Provide the (x, y) coordinate of the cell's center where the given text is located.  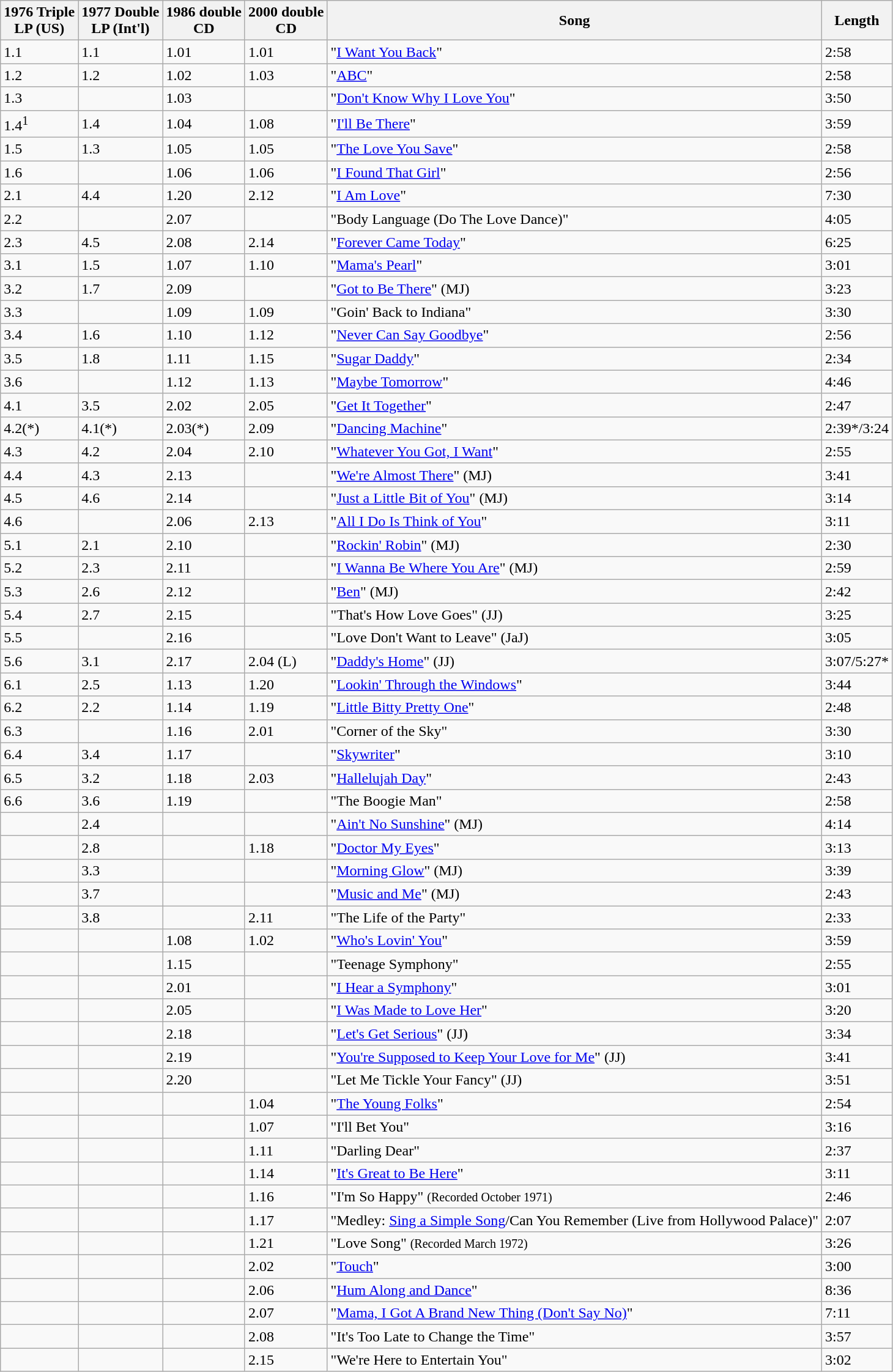
"Rockin' Robin" (MJ) (575, 545)
5.2 (39, 568)
2:37 (856, 1150)
6.5 (39, 777)
"Let Me Tickle Your Fancy" (JJ) (575, 1080)
"Got to Be There" (MJ) (575, 289)
"Maybe Tomorrow" (575, 382)
"Whatever You Got, I Want" (575, 451)
3:07/5:27* (856, 661)
"I Am Love" (575, 196)
3:14 (856, 498)
1976 Triple LP (US) (39, 21)
2:33 (856, 918)
3:20 (856, 1010)
6.4 (39, 754)
2.8 (120, 847)
7:30 (856, 196)
"Love Don't Want to Leave" (JaJ) (575, 638)
1.4 (120, 124)
"I'm So Happy" (Recorded October 1971) (575, 1196)
5.3 (39, 591)
"Teenage Symphony" (575, 964)
2.6 (120, 591)
"Ben" (MJ) (575, 591)
"It's Great to Be Here" (575, 1173)
6.2 (39, 708)
3.8 (120, 918)
Length (856, 21)
"Love Song" (Recorded March 1972) (575, 1243)
"Morning Glow" (MJ) (575, 870)
4:05 (856, 219)
"Who's Lovin' You" (575, 941)
"Goin' Back to Indiana" (575, 312)
3:16 (856, 1127)
2:39*/3:24 (856, 428)
"I'll Be There" (575, 124)
"Doctor My Eyes" (575, 847)
4.1(*) (120, 428)
"The Young Folks" (575, 1103)
2:34 (856, 358)
3:34 (856, 1034)
2.03 (286, 777)
"Get It Together" (575, 405)
"You're Supposed to Keep Your Love for Me" (JJ) (575, 1057)
"It's Too Late to Change the Time" (575, 1337)
2.19 (204, 1057)
3:10 (856, 754)
"I Found That Girl" (575, 172)
"Daddy's Home" (JJ) (575, 661)
"Don't Know Why I Love You" (575, 98)
Song (575, 21)
8:36 (856, 1290)
2.20 (204, 1080)
"We're Almost There" (MJ) (575, 475)
4.2(*) (39, 428)
"Mama's Pearl" (575, 265)
2:59 (856, 568)
2.03(*) (204, 428)
"Little Bitty Pretty One" (575, 708)
3:23 (856, 289)
"Music and Me" (MJ) (575, 894)
3:44 (856, 684)
1986 double CD (204, 21)
6:25 (856, 242)
"I Want You Back" (575, 52)
2000 double CD (286, 21)
2.5 (120, 684)
3:50 (856, 98)
"Hum Along and Dance" (575, 1290)
"ABC" (575, 75)
"Corner of the Sky" (575, 731)
5.1 (39, 545)
"Medley: Sing a Simple Song/Can You Remember (Live from Hollywood Palace)" (575, 1220)
2:30 (856, 545)
"The Love You Save" (575, 149)
"The Life of the Party" (575, 918)
"Body Language (Do The Love Dance)" (575, 219)
"Let's Get Serious" (JJ) (575, 1034)
"I Wanna Be Where You Are" (MJ) (575, 568)
3:13 (856, 847)
"I Was Made to Love Her" (575, 1010)
"I Hear a Symphony" (575, 987)
"The Boogie Man" (575, 801)
3:51 (856, 1080)
7:11 (856, 1313)
6.1 (39, 684)
"All I Do Is Think of You" (575, 522)
2:48 (856, 708)
2:42 (856, 591)
4:14 (856, 824)
"Sugar Daddy" (575, 358)
3:57 (856, 1337)
"We're Here to Entertain You" (575, 1360)
2:46 (856, 1196)
1.7 (120, 289)
2:47 (856, 405)
"Forever Came Today" (575, 242)
3:02 (856, 1360)
4.1 (39, 405)
"Lookin' Through the Windows" (575, 684)
"Mama, I Got A Brand New Thing (Don't Say No)" (575, 1313)
5.5 (39, 638)
1.21 (286, 1243)
3:39 (856, 870)
"I'll Bet You" (575, 1127)
"Never Can Say Goodbye" (575, 335)
3:26 (856, 1243)
"Just a Little Bit of You" (MJ) (575, 498)
2.04 (204, 451)
2.17 (204, 661)
1.8 (120, 358)
2.18 (204, 1034)
"Ain't No Sunshine" (MJ) (575, 824)
1977 Double LP (Int'l) (120, 21)
3.7 (120, 894)
6.6 (39, 801)
"Touch" (575, 1267)
3:25 (856, 615)
5.4 (39, 615)
2:54 (856, 1103)
"Skywriter" (575, 754)
2:07 (856, 1220)
4:46 (856, 382)
3:05 (856, 638)
"That's How Love Goes" (JJ) (575, 615)
2.7 (120, 615)
2.04 (L) (286, 661)
1.41 (39, 124)
5.6 (39, 661)
"Dancing Machine" (575, 428)
2.16 (204, 638)
2.4 (120, 824)
"Darling Dear" (575, 1150)
3:00 (856, 1267)
6.3 (39, 731)
4.2 (120, 451)
"Hallelujah Day" (575, 777)
